Detect which cell encompasses the target text, then output its [x, y] center coordinate. 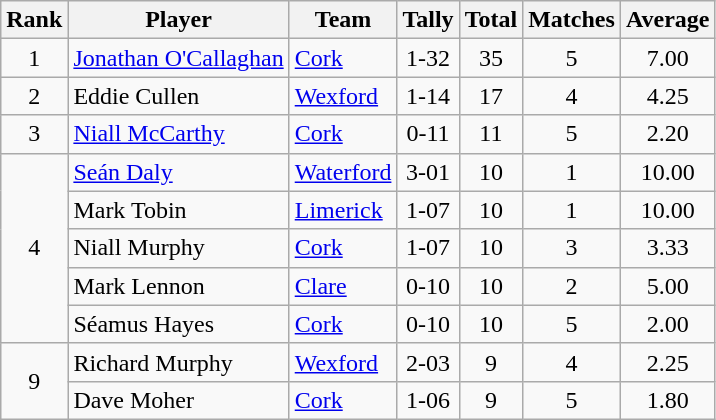
35 [491, 58]
11 [491, 134]
2-03 [428, 362]
2.20 [668, 134]
Limerick [343, 210]
4.25 [668, 96]
Waterford [343, 172]
1.80 [668, 400]
Niall McCarthy [178, 134]
Mark Tobin [178, 210]
Clare [343, 286]
Seán Daly [178, 172]
3-01 [428, 172]
Niall Murphy [178, 248]
Richard Murphy [178, 362]
3.33 [668, 248]
Eddie Cullen [178, 96]
1-14 [428, 96]
Rank [34, 20]
Matches [572, 20]
Average [668, 20]
Mark Lennon [178, 286]
Team [343, 20]
1-06 [428, 400]
17 [491, 96]
Tally [428, 20]
Séamus Hayes [178, 324]
Jonathan O'Callaghan [178, 58]
2.25 [668, 362]
0-11 [428, 134]
1-32 [428, 58]
7.00 [668, 58]
Total [491, 20]
Dave Moher [178, 400]
Player [178, 20]
2.00 [668, 324]
5.00 [668, 286]
